For the text-containing cell, return its midpoint in [X, Y] coordinate format. 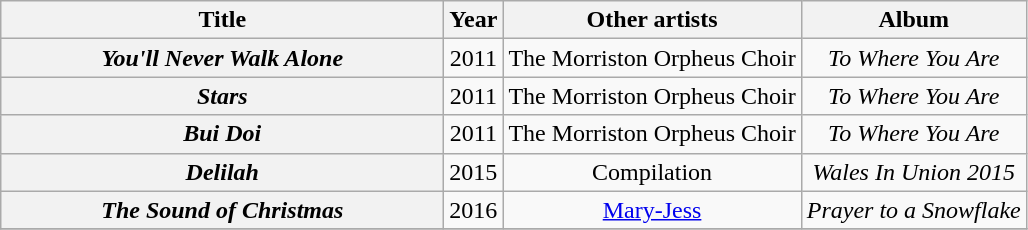
Title [222, 20]
Mary-Jess [652, 210]
The Sound of Christmas [222, 210]
You'll Never Walk Alone [222, 58]
Delilah [222, 172]
Other artists [652, 20]
Compilation [652, 172]
Album [914, 20]
Year [474, 20]
Stars [222, 96]
Wales In Union 2015 [914, 172]
Bui Doi [222, 134]
2015 [474, 172]
Prayer to a Snowflake [914, 210]
2016 [474, 210]
